Scan for the cell matching the given text and deliver its [x, y] coordinate at center. 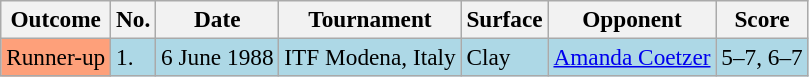
6 June 1988 [218, 57]
Surface [504, 19]
Opponent [632, 19]
Score [762, 19]
Date [218, 19]
No. [134, 19]
Amanda Coetzer [632, 57]
Clay [504, 57]
ITF Modena, Italy [370, 57]
Tournament [370, 19]
5–7, 6–7 [762, 57]
1. [134, 57]
Outcome [56, 19]
Runner-up [56, 57]
